From the cell containing the given text, extract its center point as (x, y) coordinate. 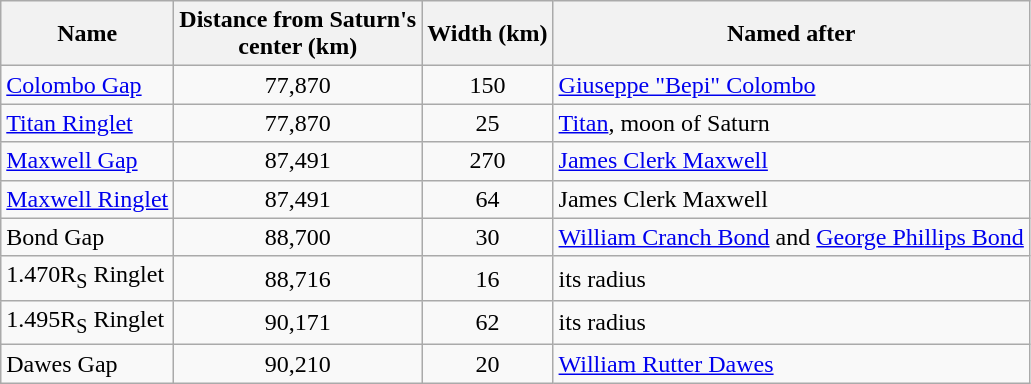
Titan, moon of Saturn (791, 123)
Bond Gap (88, 237)
Colombo Gap (88, 85)
Giuseppe "Bepi" Colombo (791, 85)
Maxwell Gap (88, 161)
1.495RS Ringlet (88, 322)
1.470RS Ringlet (88, 278)
25 (488, 123)
150 (488, 85)
Distance from Saturn'scenter (km) (298, 34)
Titan Ringlet (88, 123)
Maxwell Ringlet (88, 199)
Width (km) (488, 34)
64 (488, 199)
Name (88, 34)
William Cranch Bond and George Phillips Bond (791, 237)
30 (488, 237)
Named after (791, 34)
88,716 (298, 278)
90,210 (298, 364)
90,171 (298, 322)
62 (488, 322)
270 (488, 161)
88,700 (298, 237)
20 (488, 364)
William Rutter Dawes (791, 364)
16 (488, 278)
Dawes Gap (88, 364)
